Identify which cell holds the provided text, then report its [x, y] central coordinate. 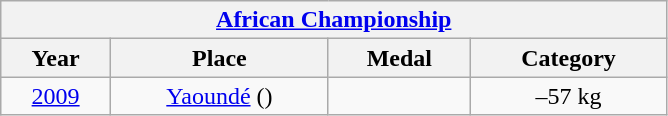
Year [56, 58]
Medal [399, 58]
African Championship [334, 20]
Place [219, 58]
Yaoundé () [219, 96]
–57 kg [568, 96]
Category [568, 58]
2009 [56, 96]
